Find where the given text appears and provide that cell's center as [X, Y] coordinate. 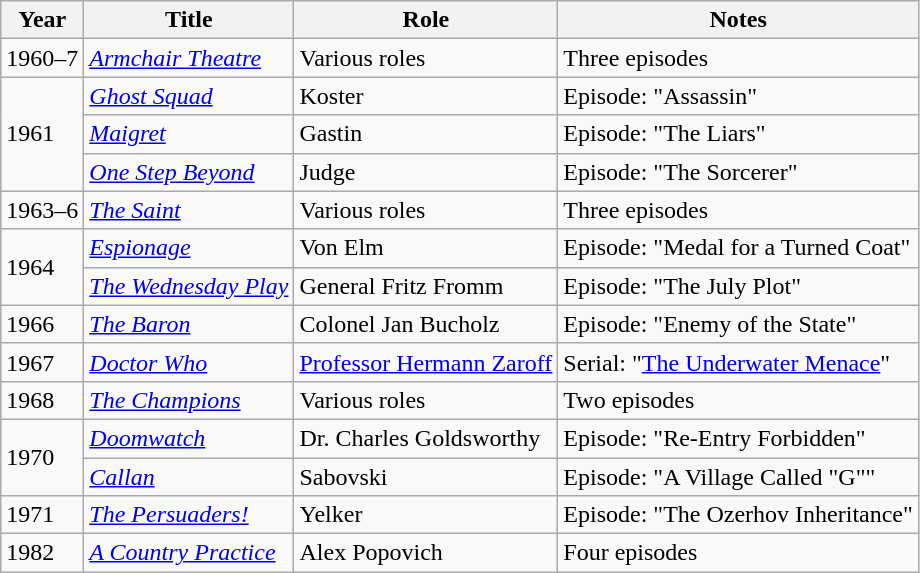
Maigret [189, 134]
1960–7 [42, 58]
Koster [426, 96]
Role [426, 20]
Episode: "Medal for a Turned Coat" [738, 248]
Episode: "Re-Entry Forbidden" [738, 438]
Yelker [426, 515]
Episode: "The Ozerhov Inheritance" [738, 515]
Alex Popovich [426, 553]
Judge [426, 172]
Dr. Charles Goldsworthy [426, 438]
1968 [42, 400]
Year [42, 20]
1967 [42, 362]
1982 [42, 553]
The Wednesday Play [189, 286]
Two episodes [738, 400]
Four episodes [738, 553]
1963–6 [42, 210]
1970 [42, 457]
A Country Practice [189, 553]
Sabovski [426, 477]
Armchair Theatre [189, 58]
Episode: "Enemy of the State" [738, 324]
The Champions [189, 400]
1961 [42, 134]
Episode: "A Village Called "G"" [738, 477]
Serial: "The Underwater Menace" [738, 362]
Von Elm [426, 248]
General Fritz Fromm [426, 286]
Colonel Jan Bucholz [426, 324]
Title [189, 20]
Doctor Who [189, 362]
Callan [189, 477]
Professor Hermann Zaroff [426, 362]
Ghost Squad [189, 96]
Episode: "The July Plot" [738, 286]
Notes [738, 20]
1971 [42, 515]
Gastin [426, 134]
Espionage [189, 248]
The Persuaders! [189, 515]
Episode: "Assassin" [738, 96]
Episode: "The Sorcerer" [738, 172]
Episode: "The Liars" [738, 134]
1966 [42, 324]
1964 [42, 267]
The Saint [189, 210]
The Baron [189, 324]
One Step Beyond [189, 172]
Doomwatch [189, 438]
